Identify which cell holds the provided text, then report its [X, Y] central coordinate. 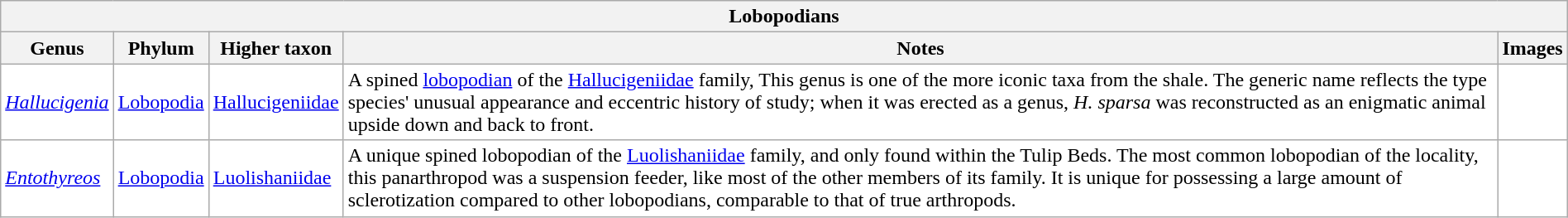
Hallucigeniidae [276, 102]
Hallucigenia [57, 102]
Higher taxon [276, 48]
Images [1532, 48]
Entothyreos [57, 178]
Phylum [160, 48]
Genus [57, 48]
Notes [920, 48]
Luolishaniidae [276, 178]
Lobopodians [784, 17]
